Determine the [x, y] coordinate at the center of the cell enclosing the given text.  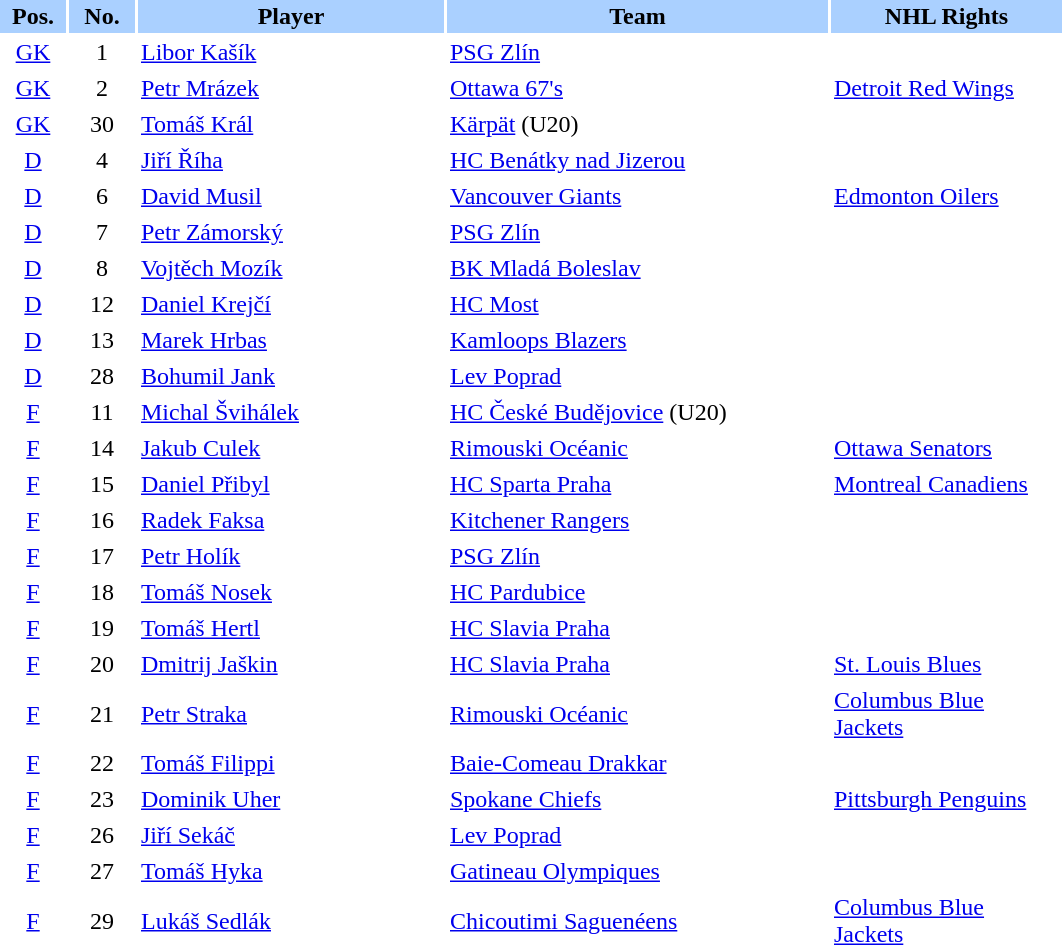
Petr Mrázek [291, 88]
HC Pardubice [638, 592]
8 [102, 268]
Kärpät (U20) [638, 124]
Tomáš Hyka [291, 872]
Daniel Krejčí [291, 304]
14 [102, 448]
11 [102, 412]
15 [102, 484]
Jiří Sekáč [291, 836]
Jiří Říha [291, 160]
27 [102, 872]
Radek Faksa [291, 520]
Libor Kašík [291, 52]
Kitchener Rangers [638, 520]
HC Sparta Praha [638, 484]
Jakub Culek [291, 448]
30 [102, 124]
Detroit Red Wings [946, 88]
Gatineau Olympiques [638, 872]
Bohumil Jank [291, 376]
18 [102, 592]
Petr Holík [291, 556]
BK Mladá Boleslav [638, 268]
Player [291, 16]
Kamloops Blazers [638, 340]
16 [102, 520]
NHL Rights [946, 16]
Marek Hrbas [291, 340]
Team [638, 16]
No. [102, 16]
12 [102, 304]
28 [102, 376]
Tomáš Král [291, 124]
Tomáš Filippi [291, 764]
HC České Budějovice (U20) [638, 412]
13 [102, 340]
23 [102, 800]
HC Benátky nad Jizerou [638, 160]
Tomáš Nosek [291, 592]
Daniel Přibyl [291, 484]
Tomáš Hertl [291, 628]
19 [102, 628]
2 [102, 88]
Petr Straka [291, 714]
6 [102, 196]
St. Louis Blues [946, 664]
Ottawa Senators [946, 448]
Dmitrij Jaškin [291, 664]
26 [102, 836]
22 [102, 764]
Montreal Canadiens [946, 484]
Michal Švihálek [291, 412]
Edmonton Oilers [946, 196]
Vancouver Giants [638, 196]
Baie-Comeau Drakkar [638, 764]
4 [102, 160]
David Musil [291, 196]
Pos. [33, 16]
Petr Zámorský [291, 232]
Columbus Blue Jackets [946, 714]
17 [102, 556]
20 [102, 664]
Spokane Chiefs [638, 800]
Pittsburgh Penguins [946, 800]
HC Most [638, 304]
21 [102, 714]
Vojtěch Mozík [291, 268]
Ottawa 67's [638, 88]
7 [102, 232]
1 [102, 52]
Dominik Uher [291, 800]
